Locate the cell with the specified text and output its (X, Y) center coordinate. 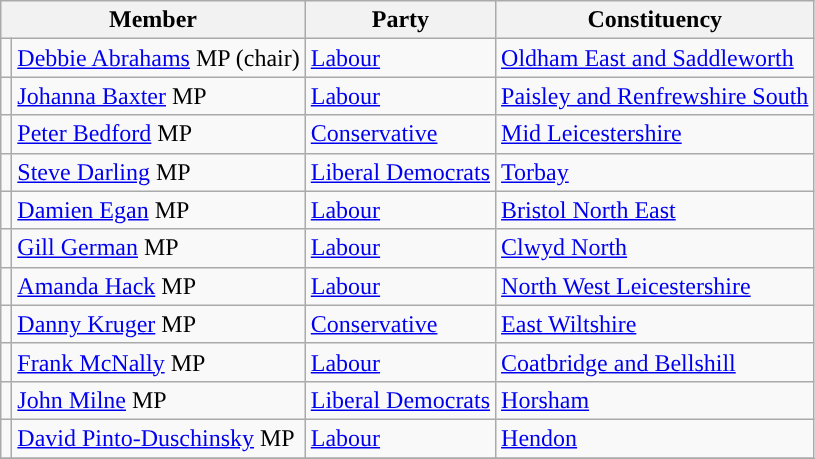
Party (400, 20)
John Milne MP (158, 400)
North West Leicestershire (655, 286)
Peter Bedford MP (158, 134)
Oldham East and Saddleworth (655, 58)
Damien Egan MP (158, 210)
Amanda Hack MP (158, 286)
Gill German MP (158, 248)
Steve Darling MP (158, 172)
Debbie Abrahams MP (chair) (158, 58)
Constituency (655, 20)
Johanna Baxter MP (158, 96)
Danny Kruger MP (158, 324)
Frank McNally MP (158, 362)
Torbay (655, 172)
Member (153, 20)
Clwyd North (655, 248)
Bristol North East (655, 210)
Paisley and Renfrewshire South (655, 96)
Mid Leicestershire (655, 134)
David Pinto-Duschinsky MP (158, 438)
East Wiltshire (655, 324)
Horsham (655, 400)
Coatbridge and Bellshill (655, 362)
Hendon (655, 438)
